Scan for the cell matching the given text and deliver its (x, y) coordinate at center. 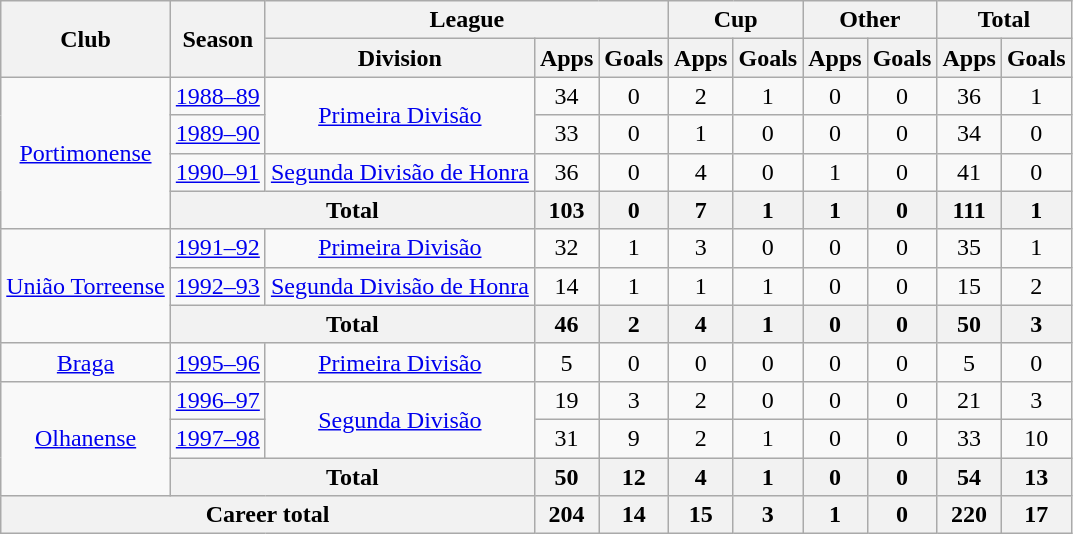
7 (701, 210)
1988–89 (218, 96)
League (466, 20)
Season (218, 39)
204 (566, 515)
220 (969, 515)
Segunda Divisão (400, 419)
Braga (86, 362)
41 (969, 172)
Other (870, 20)
1992–93 (218, 286)
12 (634, 477)
Portimonense (86, 153)
103 (566, 210)
32 (566, 248)
21 (969, 400)
1990–91 (218, 172)
54 (969, 477)
Club (86, 39)
1991–92 (218, 248)
1996–97 (218, 400)
31 (566, 438)
46 (566, 324)
Career total (268, 515)
1989–90 (218, 134)
13 (1036, 477)
111 (969, 210)
10 (1036, 438)
17 (1036, 515)
1995–96 (218, 362)
Division (400, 58)
União Torreense (86, 286)
19 (566, 400)
9 (634, 438)
Cup (736, 20)
35 (969, 248)
1997–98 (218, 438)
Olhanense (86, 438)
